Find where the given text appears and provide that cell's center as (x, y) coordinate. 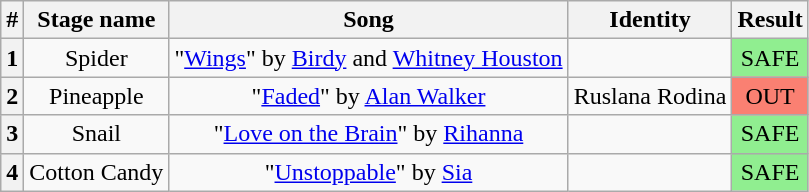
OUT (770, 96)
2 (12, 96)
"Love on the Brain" by Rihanna (368, 134)
Spider (96, 58)
1 (12, 58)
Identity (650, 20)
4 (12, 172)
"Wings" by Birdy and Whitney Houston (368, 58)
Pineapple (96, 96)
Cotton Candy (96, 172)
"Unstoppable" by Sia (368, 172)
Snail (96, 134)
Stage name (96, 20)
3 (12, 134)
# (12, 20)
"Faded" by Alan Walker (368, 96)
Result (770, 20)
Song (368, 20)
Ruslana Rodina (650, 96)
